Detect which cell encompasses the target text, then output its [x, y] center coordinate. 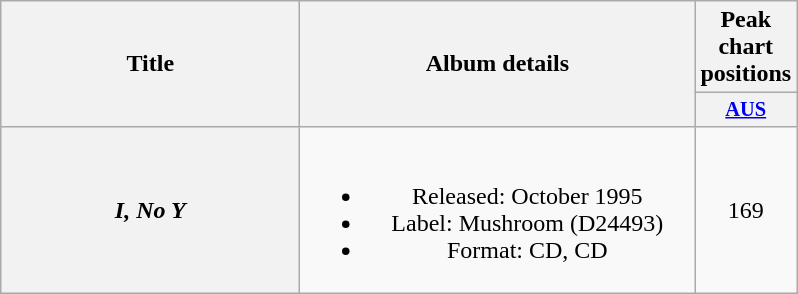
Peak chartpositions [746, 47]
Released: October 1995Label: Mushroom (D24493)Format: CD, CD [498, 210]
Title [150, 64]
169 [746, 210]
I, No Y [150, 210]
Album details [498, 64]
AUS [746, 110]
